Find where the given text appears and provide that cell's center as (x, y) coordinate. 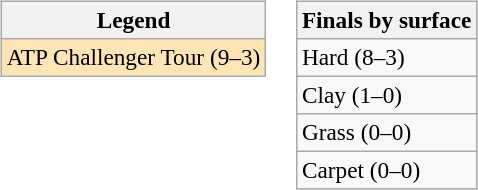
Legend (133, 20)
Clay (1–0) (387, 95)
Grass (0–0) (387, 133)
Finals by surface (387, 20)
ATP Challenger Tour (9–3) (133, 57)
Hard (8–3) (387, 57)
Carpet (0–0) (387, 171)
